Identify which cell holds the provided text, then report its (X, Y) central coordinate. 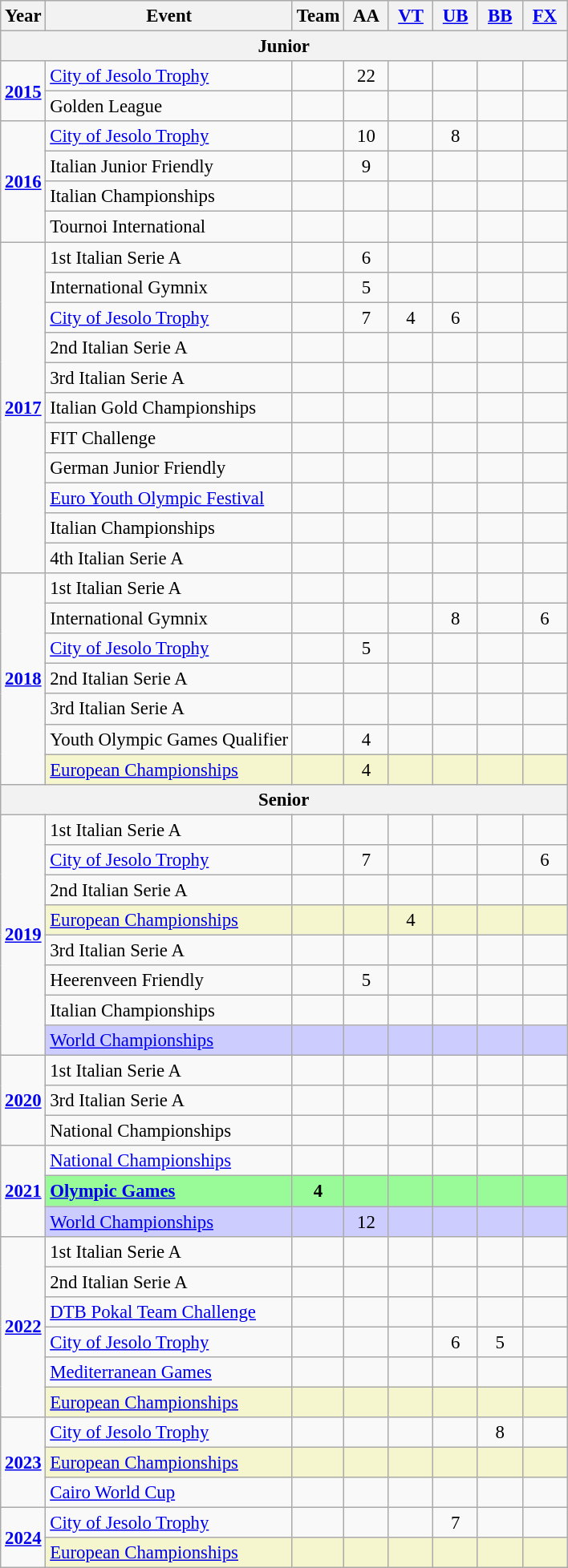
2015 (23, 91)
German Junior Friendly (169, 468)
AA (367, 16)
2017 (23, 408)
2022 (23, 1327)
VT (411, 16)
Mediterranean Games (169, 1372)
UB (456, 16)
DTB Pokal Team Challenge (169, 1311)
2018 (23, 678)
2019 (23, 935)
Italian Junior Friendly (169, 167)
Cairo World Cup (169, 1493)
Team (318, 16)
2016 (23, 181)
9 (367, 167)
4th Italian Serie A (169, 559)
Event (169, 16)
2023 (23, 1462)
22 (367, 76)
Heerenveen Friendly (169, 980)
Junior (284, 46)
Golden League (169, 107)
Euro Youth Olympic Festival (169, 498)
Italian Gold Championships (169, 408)
Year (23, 16)
Youth Olympic Games Qualifier (169, 739)
FX (545, 16)
2021 (23, 1191)
Olympic Games (169, 1191)
12 (367, 1222)
Senior (284, 799)
2024 (23, 1538)
BB (500, 16)
Tournoi International (169, 227)
FIT Challenge (169, 438)
10 (367, 136)
2020 (23, 1101)
